Find where the given text appears and provide that cell's center as (x, y) coordinate. 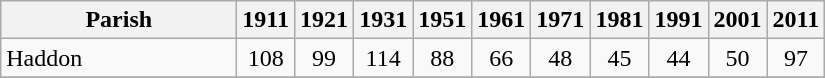
97 (796, 58)
88 (442, 58)
1931 (384, 20)
1991 (678, 20)
108 (266, 58)
1951 (442, 20)
1921 (324, 20)
66 (502, 58)
1911 (266, 20)
45 (620, 58)
44 (678, 58)
2011 (796, 20)
1961 (502, 20)
99 (324, 58)
1981 (620, 20)
114 (384, 58)
Haddon (119, 58)
Parish (119, 20)
1971 (560, 20)
2001 (738, 20)
48 (560, 58)
50 (738, 58)
